Identify which cell holds the provided text, then report its [X, Y] central coordinate. 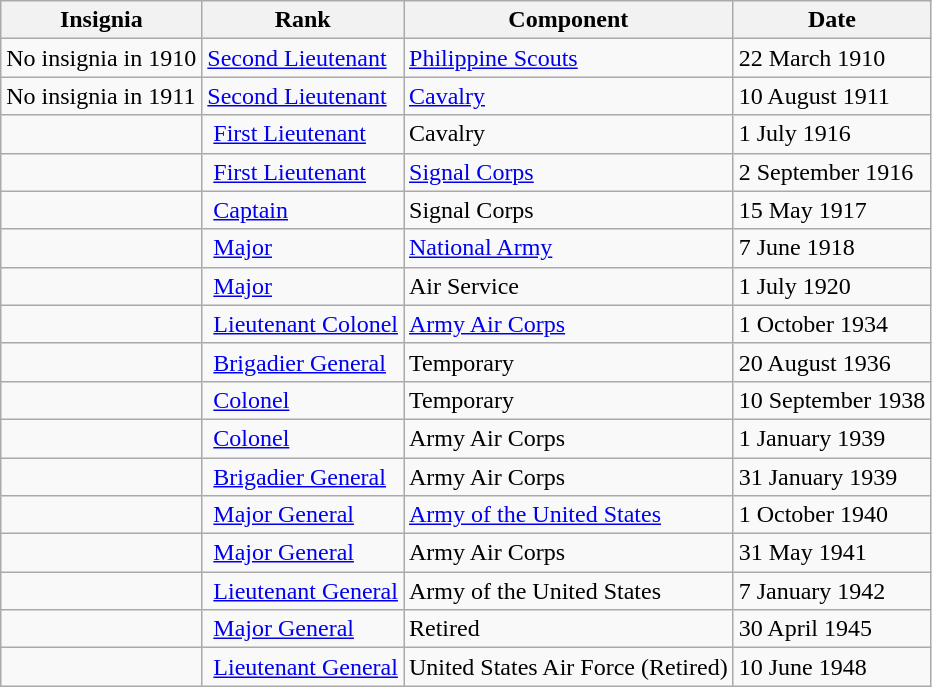
30 April 1945 [832, 629]
Air Service [569, 286]
Rank [303, 20]
No insignia in 1910 [102, 58]
Philippine Scouts [569, 58]
Component [569, 20]
Captain [303, 210]
National Army [569, 248]
1 January 1939 [832, 438]
Lieutenant Colonel [303, 324]
No insignia in 1911 [102, 96]
31 May 1941 [832, 553]
22 March 1910 [832, 58]
United States Air Force (Retired) [569, 667]
Insignia [102, 20]
7 June 1918 [832, 248]
15 May 1917 [832, 210]
1 October 1940 [832, 515]
10 September 1938 [832, 400]
10 August 1911 [832, 96]
1 October 1934 [832, 324]
Date [832, 20]
7 January 1942 [832, 591]
2 September 1916 [832, 172]
1 July 1920 [832, 286]
Retired [569, 629]
31 January 1939 [832, 477]
10 June 1948 [832, 667]
20 August 1936 [832, 362]
1 July 1916 [832, 134]
